Search for the cell housing the specified text and yield its (X, Y) center coordinate. 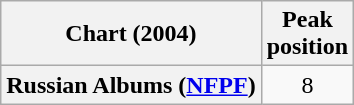
8 (307, 85)
Chart (2004) (131, 34)
Russian Albums (NFPF) (131, 85)
Peakposition (307, 34)
